Locate the cell with the specified text and output its (x, y) center coordinate. 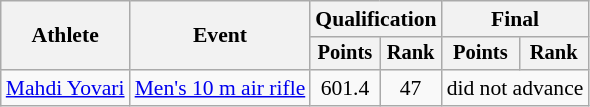
did not advance (516, 88)
Final (516, 19)
Men's 10 m air rifle (220, 88)
601.4 (344, 88)
Mahdi Yovari (66, 88)
Event (220, 36)
Qualification (376, 19)
47 (411, 88)
Athlete (66, 36)
